Return the [X, Y] coordinate for the center point of the cell that contains the specified text.  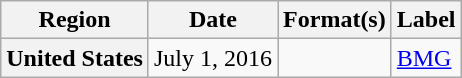
United States [75, 58]
Format(s) [335, 20]
Region [75, 20]
Label [426, 20]
Date [212, 20]
July 1, 2016 [212, 58]
BMG [426, 58]
